Provide the [x, y] coordinate of the cell's center where the given text is located.  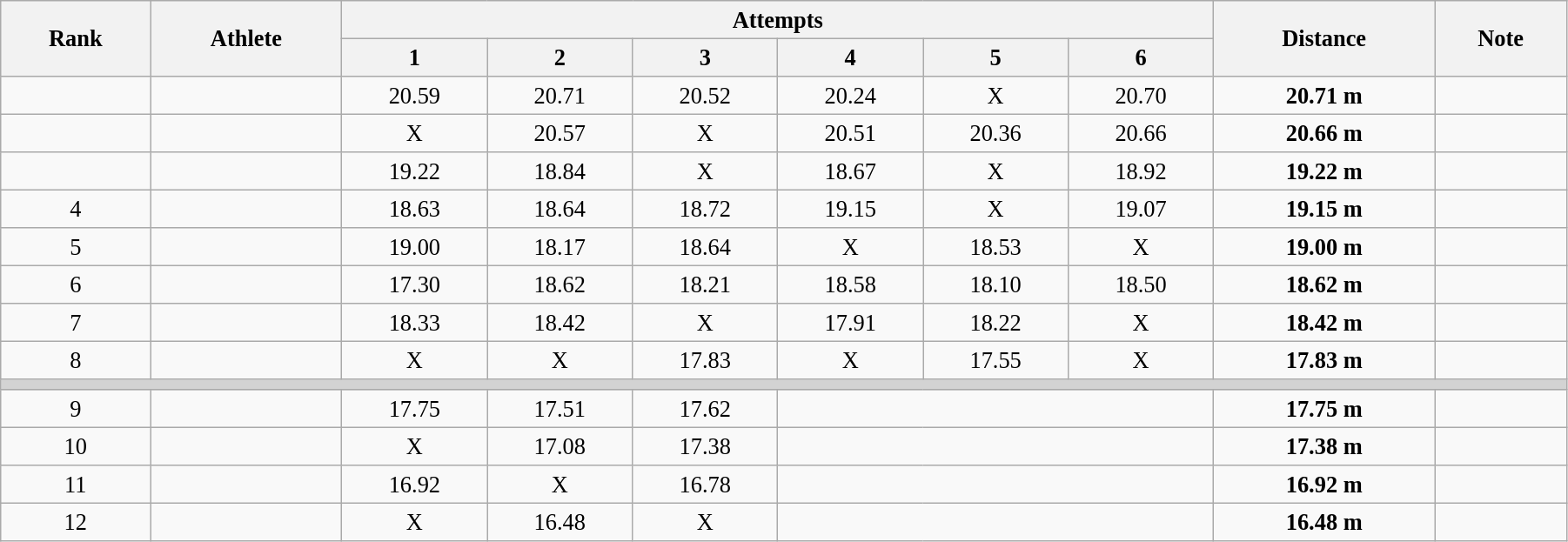
10 [76, 446]
20.70 [1142, 95]
17.83 [705, 360]
20.51 [851, 133]
2 [560, 57]
17.62 [705, 409]
1 [414, 57]
16.48 m [1324, 522]
17.75 m [1324, 409]
9 [76, 409]
18.72 [705, 209]
16.92 [414, 485]
Attempts [778, 19]
20.24 [851, 95]
18.33 [414, 323]
19.22 m [1324, 171]
16.48 [560, 522]
18.50 [1142, 284]
Note [1501, 38]
18.10 [995, 284]
16.92 m [1324, 485]
18.92 [1142, 171]
16.78 [705, 485]
18.17 [560, 247]
20.36 [995, 133]
Rank [76, 38]
3 [705, 57]
17.55 [995, 360]
18.58 [851, 284]
20.66 [1142, 133]
17.38 m [1324, 446]
19.00 m [1324, 247]
19.15 m [1324, 209]
17.08 [560, 446]
18.84 [560, 171]
19.15 [851, 209]
18.62 m [1324, 284]
17.75 [414, 409]
20.66 m [1324, 133]
17.83 m [1324, 360]
7 [76, 323]
18.42 [560, 323]
8 [76, 360]
Athlete [246, 38]
17.51 [560, 409]
17.30 [414, 284]
20.71 [560, 95]
19.00 [414, 247]
17.38 [705, 446]
18.53 [995, 247]
18.62 [560, 284]
20.71 m [1324, 95]
12 [76, 522]
18.21 [705, 284]
Distance [1324, 38]
17.91 [851, 323]
20.52 [705, 95]
18.22 [995, 323]
18.42 m [1324, 323]
19.07 [1142, 209]
11 [76, 485]
20.59 [414, 95]
18.63 [414, 209]
19.22 [414, 171]
20.57 [560, 133]
18.67 [851, 171]
